Return the [x, y] coordinate for the center point of the cell that contains the specified text.  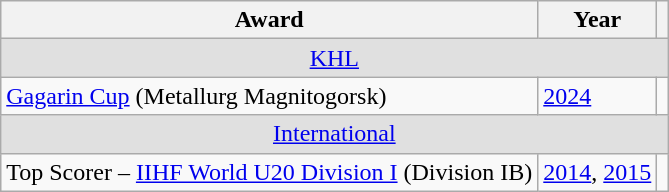
Award [270, 20]
Top Scorer – IIHF World U20 Division I (Division IB) [270, 172]
KHL [334, 58]
Year [598, 20]
2024 [598, 96]
International [334, 134]
Gagarin Cup (Metallurg Magnitogorsk) [270, 96]
2014, 2015 [598, 172]
